For the text-containing cell, return its midpoint in (X, Y) coordinate format. 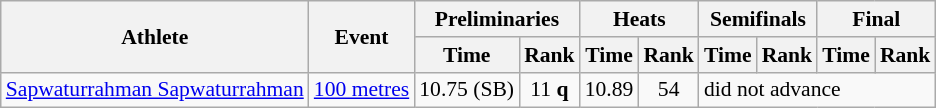
54 (668, 90)
10.89 (610, 90)
10.75 (SB) (466, 90)
Semifinals (758, 19)
Athlete (155, 36)
Sapwaturrahman Sapwaturrahman (155, 90)
Preliminaries (496, 19)
Final (876, 19)
100 metres (362, 90)
Event (362, 36)
did not advance (817, 90)
Heats (640, 19)
11 q (550, 90)
